Find where the given text appears and provide that cell's center as (X, Y) coordinate. 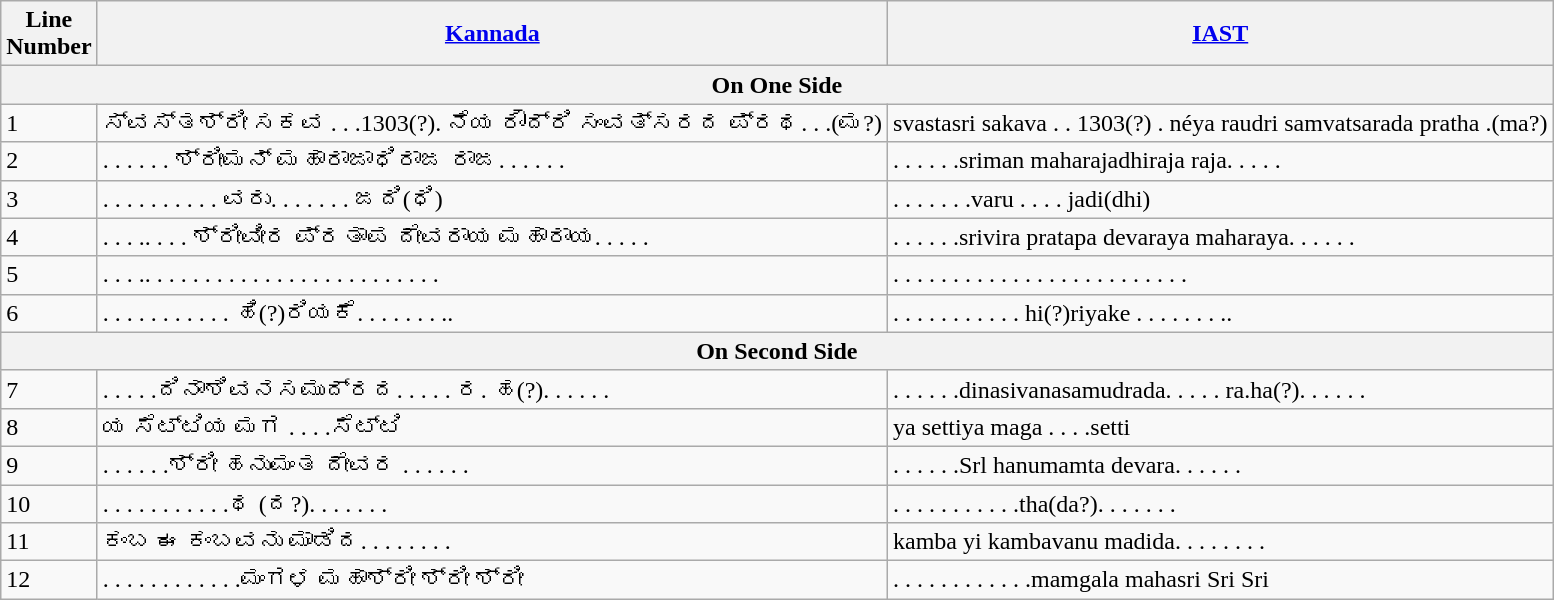
. . . . . .ಶ್ರೀ ಹನುಮಂತ ದೇವರ . . . . . . (492, 465)
. . . . . . . . . . . . . . . . . . . . . . . . . (1220, 275)
. . . . . . . . . . .tha(da?). . . . . . . (1220, 503)
. . . . . . . . . . .ಥ (ದ?). . . . . . . (492, 503)
11 (49, 542)
On One Side (777, 85)
. . . . . .Srl hanumamta devara. . . . . . (1220, 465)
kamba yi kambavanu madida. . . . . . . . (1220, 542)
. . . . . . ಶ್ರೀಮನ್ ಮಹಾರಾಜಾಧಿರಾಜ ರಾಜ. . . . . . (492, 161)
IAST (1220, 34)
9 (49, 465)
7 (49, 389)
5 (49, 275)
. . . . . . .varu . . . . jadi(dhi) (1220, 199)
. . . .. . . . ಶ್ರೀವೀರ ಪ್ರತಾಪ ದೇವರಾಯ ಮಹಾರಾಯ. . . . . (492, 237)
. . . . . . . . . . . .ಮಂಗಳ ಮಹಾಶ್ರೀ ಶ್ರೀ ಶ್ರೀ (492, 580)
ಯ ಸೆಟ್ಟಿಯ ಮಗ . . . .ಸೆಟ್ಟಿ (492, 427)
On Second Side (777, 351)
ya settiya maga . . . .setti (1220, 427)
. . . . . .dinasivanasamudrada. . . . . ra.ha(?). . . . . . (1220, 389)
svastasri sakava . . 1303(?) . néya raudri samvatsarada pratha .(ma?) (1220, 123)
12 (49, 580)
3 (49, 199)
10 (49, 503)
6 (49, 313)
1 (49, 123)
ಸ್ವಸ್ತಶ್ರೀ ಸಕವ . . .1303(?). ನೆಯ ರೌದ್ರಿ ಸಂವತ್ಸರದ ಪ್ರಥ. . .(ಮ?) (492, 123)
2 (49, 161)
. . . . . . . . . . . hi(?)riyake . . . . . . . .. (1220, 313)
. . . . . . . . . . ವರು. . . . . . . ಜದಿ(ಧಿ) (492, 199)
. . . .. . . . . . . . . . . . . . . . . . . . . . . . . (492, 275)
. . . . . . . . . . . ಹಿ(?)ರಿಯಕೆ. . . . . . . .. (492, 313)
ಕಂಬ ಈ ಕಂಬವನು ಮಾಡಿದ. . . . . . . . (492, 542)
. . . . . .sriman maharajadhiraja raja. . . . . (1220, 161)
Kannada (492, 34)
4 (49, 237)
. . . . . . . . . . . .mamgala mahasri Sri Sri (1220, 580)
LineNumber (49, 34)
8 (49, 427)
. . . . . .srivira pratapa devaraya maharaya. . . . . . (1220, 237)
. . . . .ದಿನಾಶಿವನಸಮುದ್ರದ. . . . . ರ. ಹ(?). . . . . . (492, 389)
